Capture the cell that displays the provided text and extract its [X, Y] central coordinate. 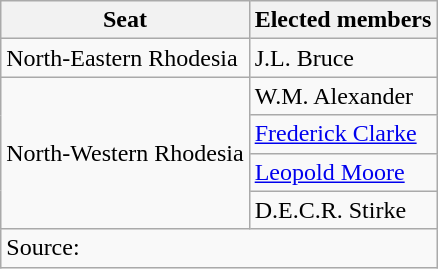
D.E.C.R. Stirke [343, 210]
Elected members [343, 20]
North-Eastern Rhodesia [125, 58]
Source: [219, 248]
W.M. Alexander [343, 96]
North-Western Rhodesia [125, 153]
Frederick Clarke [343, 134]
J.L. Bruce [343, 58]
Leopold Moore [343, 172]
Seat [125, 20]
